Extract the (x, y) coordinate from the center of the cell holding the provided text.  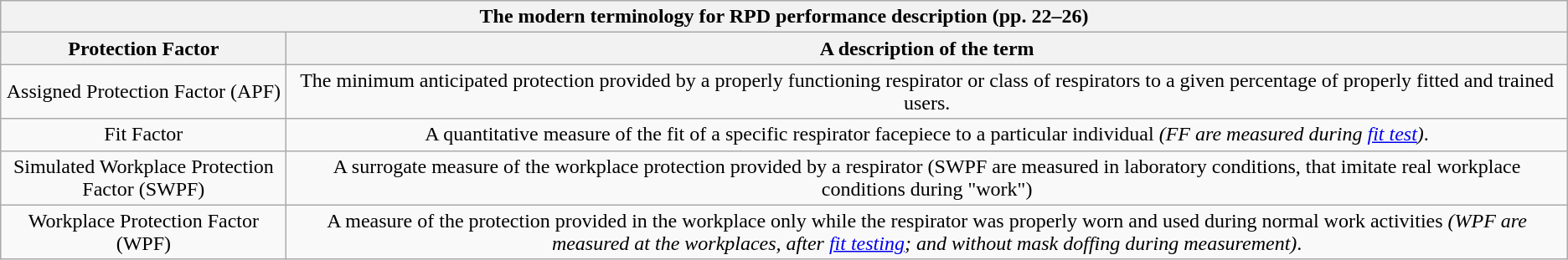
A description of the term (926, 48)
A quantitative measure of the fit of a specific respirator facepiece to a particular individual (FF are measured during fit test). (926, 135)
The modern terminology for RPD performance description (pp. 22–26) (784, 17)
Protection Factor (144, 48)
Workplace Protection Factor (WPF) (144, 232)
Fit Factor (144, 135)
Assigned Protection Factor (APF) (144, 92)
Simulated Workplace Protection Factor (SWPF) (144, 177)
